For the text-containing cell, return its midpoint in (X, Y) coordinate format. 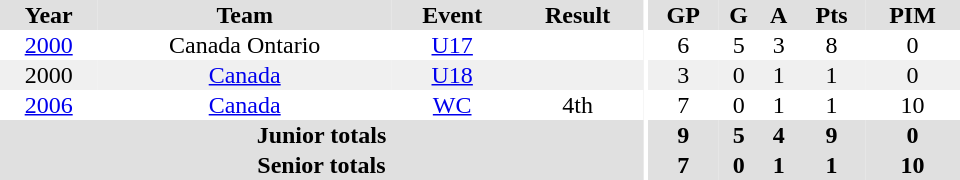
Event (452, 15)
4 (778, 135)
PIM (912, 15)
G (738, 15)
U17 (452, 45)
Result (578, 15)
6 (684, 45)
A (778, 15)
4th (578, 105)
Year (48, 15)
Junior totals (322, 135)
Pts (832, 15)
Senior totals (322, 165)
U18 (452, 75)
8 (832, 45)
2006 (48, 105)
WC (452, 105)
Team (244, 15)
GP (684, 15)
Canada Ontario (244, 45)
